Output the [X, Y] coordinate of the center of the cell containing the given text.  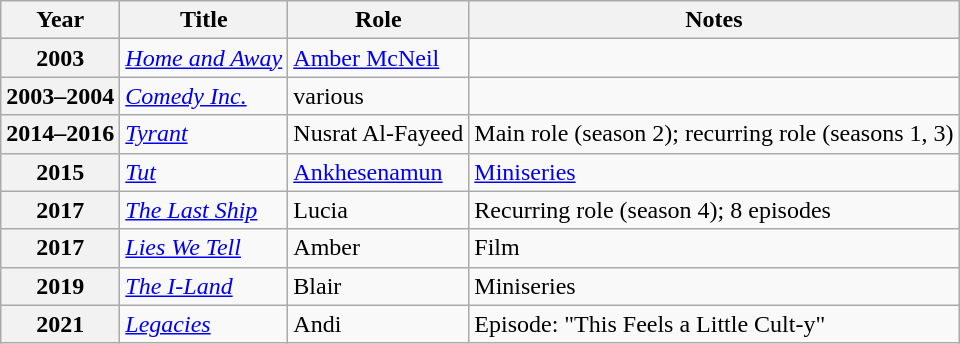
Episode: "This Feels a Little Cult-y" [714, 324]
Amber McNeil [378, 58]
Home and Away [204, 58]
2003 [60, 58]
2014–2016 [60, 134]
2021 [60, 324]
Ankhesenamun [378, 172]
2003–2004 [60, 96]
Tut [204, 172]
Comedy Inc. [204, 96]
Role [378, 20]
2019 [60, 286]
2015 [60, 172]
Legacies [204, 324]
Recurring role (season 4); 8 episodes [714, 210]
The I-Land [204, 286]
Lucia [378, 210]
Film [714, 248]
Main role (season 2); recurring role (seasons 1, 3) [714, 134]
Andi [378, 324]
The Last Ship [204, 210]
Amber [378, 248]
various [378, 96]
Nusrat Al-Fayeed [378, 134]
Lies We Tell [204, 248]
Year [60, 20]
Tyrant [204, 134]
Blair [378, 286]
Notes [714, 20]
Title [204, 20]
